Determine the [x, y] coordinate at the center of the cell enclosing the given text.  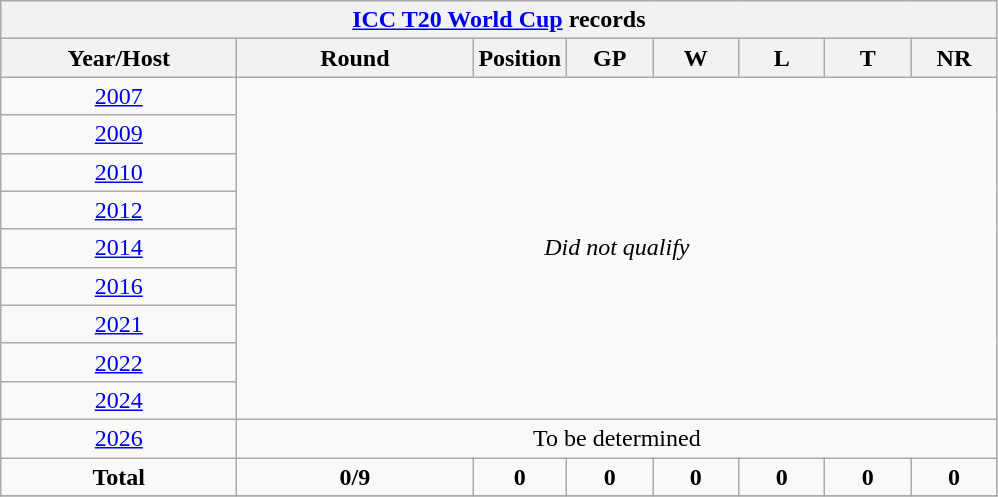
2009 [119, 134]
2026 [119, 438]
Total [119, 477]
W [696, 58]
ICC T20 World Cup records [499, 20]
Year/Host [119, 58]
T [868, 58]
L [782, 58]
Did not qualify [617, 248]
2024 [119, 400]
2010 [119, 172]
0/9 [355, 477]
2014 [119, 248]
To be determined [617, 438]
2021 [119, 324]
2022 [119, 362]
NR [954, 58]
GP [610, 58]
2007 [119, 96]
Position [520, 58]
2016 [119, 286]
Round [355, 58]
2012 [119, 210]
